Return (x, y) of the center of cell containing provided text 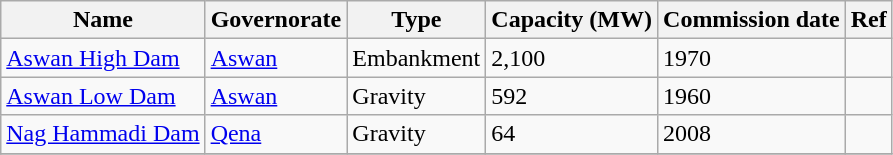
Ref (868, 20)
2008 (752, 134)
Aswan High Dam (103, 58)
2,100 (572, 58)
1970 (752, 58)
Qena (276, 134)
Governorate (276, 20)
64 (572, 134)
Embankment (416, 58)
Nag Hammadi Dam (103, 134)
592 (572, 96)
1960 (752, 96)
Type (416, 20)
Commission date (752, 20)
Aswan Low Dam (103, 96)
Capacity (MW) (572, 20)
Name (103, 20)
